Search for the cell housing the specified text and yield its (X, Y) center coordinate. 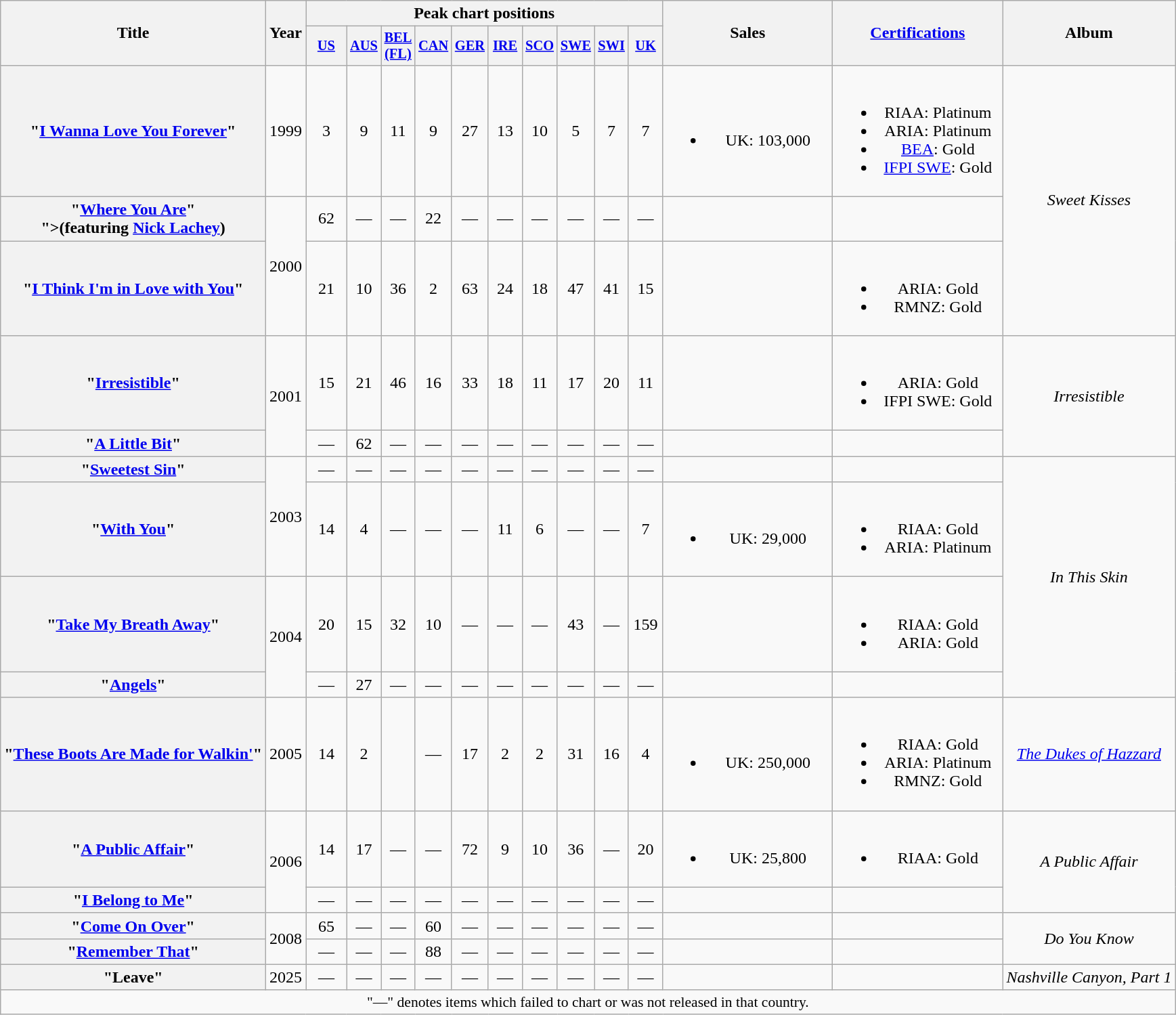
31 (575, 754)
47 (575, 288)
63 (470, 288)
CAN (433, 46)
46 (398, 383)
BEL(FL) (398, 46)
Certifications (918, 33)
ARIA: GoldRMNZ: Gold (918, 288)
33 (470, 383)
"Irresistible" (133, 383)
60 (433, 926)
RIAA: Gold (918, 849)
SWI (611, 46)
RIAA: GoldARIA: Gold (918, 624)
6 (540, 530)
ARIA: GoldIFPI SWE: Gold (918, 383)
65 (326, 926)
Title (133, 33)
UK (645, 46)
159 (645, 624)
"These Boots Are Made for Walkin'" (133, 754)
RIAA: GoldARIA: PlatinumRMNZ: Gold (918, 754)
3 (326, 131)
Do You Know (1089, 938)
32 (398, 624)
SCO (540, 46)
"I Belong to Me" (133, 900)
The Dukes of Hazzard (1089, 754)
Peak chart positions (485, 14)
SWE (575, 46)
"Where You Are"">(featuring Nick Lachey) (133, 219)
US (326, 46)
"Angels" (133, 685)
AUS (364, 46)
Year (286, 33)
A Public Affair (1089, 861)
"Leave" (133, 977)
2008 (286, 938)
Sweet Kisses (1089, 200)
"A Public Affair" (133, 849)
2006 (286, 861)
IRE (505, 46)
"Come On Over" (133, 926)
2003 (286, 517)
22 (433, 219)
"Remember That" (133, 951)
UK: 25,800 (747, 849)
In This Skin (1089, 577)
"Sweetest Sin" (133, 469)
5 (575, 131)
"A Little Bit" (133, 444)
43 (575, 624)
72 (470, 849)
Nashville Canyon, Part 1 (1089, 977)
UK: 29,000 (747, 530)
UK: 250,000 (747, 754)
RIAA: PlatinumARIA: PlatinumBEA: GoldIFPI SWE: Gold (918, 131)
"—" denotes items which failed to chart or was not released in that country. (588, 1002)
2005 (286, 754)
"Take My Breath Away" (133, 624)
2004 (286, 637)
1999 (286, 131)
UK: 103,000 (747, 131)
RIAA: GoldARIA: Platinum (918, 530)
2025 (286, 977)
Sales (747, 33)
13 (505, 131)
Album (1089, 33)
2001 (286, 396)
GER (470, 46)
"With You" (133, 530)
"I Wanna Love You Forever" (133, 131)
Irresistible (1089, 396)
24 (505, 288)
"I Think I'm in Love with You" (133, 288)
2000 (286, 267)
41 (611, 288)
88 (433, 951)
